Pinpoint the cell where the given text exists, returning its (x, y) midpoint coordinate. 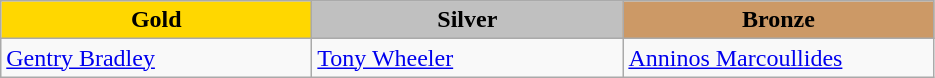
Anninos Marcoullides (778, 58)
Bronze (778, 20)
Gold (156, 20)
Silver (468, 20)
Tony Wheeler (468, 58)
Gentry Bradley (156, 58)
